Determine the (X, Y) coordinate at the center of the cell enclosing the given text.  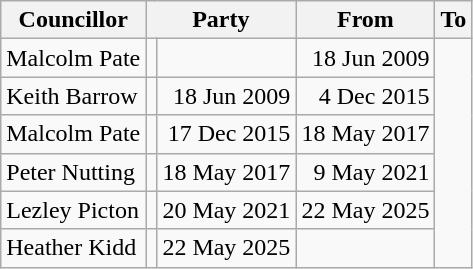
Party (221, 20)
20 May 2021 (226, 210)
From (366, 20)
9 May 2021 (366, 172)
Lezley Picton (74, 210)
Keith Barrow (74, 96)
17 Dec 2015 (226, 134)
Peter Nutting (74, 172)
Heather Kidd (74, 248)
Councillor (74, 20)
To (454, 20)
4 Dec 2015 (366, 96)
